Pinpoint the cell where the given text exists, returning its [x, y] midpoint coordinate. 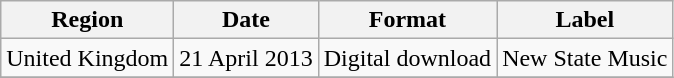
New State Music [585, 58]
Format [407, 20]
Region [88, 20]
United Kingdom [88, 58]
Date [246, 20]
Digital download [407, 58]
Label [585, 20]
21 April 2013 [246, 58]
